From the cell containing the given text, extract its center point as [X, Y] coordinate. 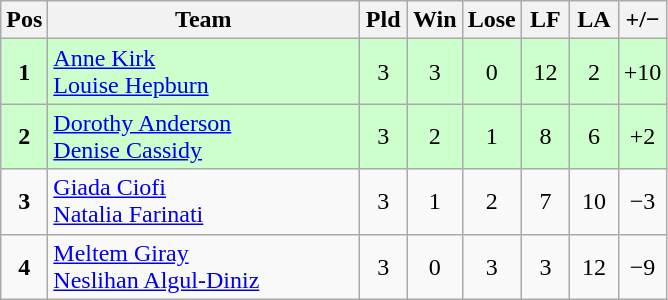
Pos [24, 20]
Dorothy Anderson Denise Cassidy [204, 136]
Pld [384, 20]
LA [594, 20]
Win [434, 20]
−9 [642, 266]
Giada Ciofi Natalia Farinati [204, 202]
Anne Kirk Louise Hepburn [204, 72]
Team [204, 20]
6 [594, 136]
LF [546, 20]
Meltem Giray Neslihan Algul-Diniz [204, 266]
Lose [492, 20]
8 [546, 136]
4 [24, 266]
10 [594, 202]
+2 [642, 136]
+/− [642, 20]
7 [546, 202]
−3 [642, 202]
+10 [642, 72]
